Locate the cell with the specified text and output its [x, y] center coordinate. 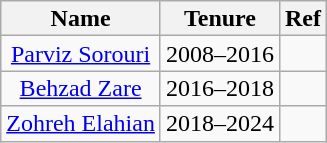
Behzad Zare [81, 88]
Ref [302, 18]
2008–2016 [220, 54]
Tenure [220, 18]
2016–2018 [220, 88]
Name [81, 18]
Parviz Sorouri [81, 54]
Zohreh Elahian [81, 124]
2018–2024 [220, 124]
